Detect which cell encompasses the target text, then output its (X, Y) center coordinate. 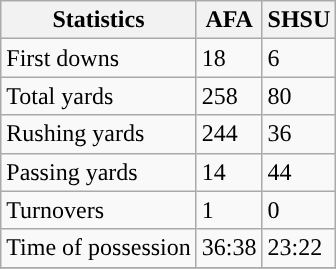
Rushing yards (99, 134)
First downs (99, 58)
6 (299, 58)
Time of possession (99, 248)
44 (299, 172)
23:22 (299, 248)
18 (229, 58)
36 (299, 134)
1 (229, 210)
Turnovers (99, 210)
Statistics (99, 20)
SHSU (299, 20)
0 (299, 210)
80 (299, 96)
14 (229, 172)
244 (229, 134)
36:38 (229, 248)
258 (229, 96)
Passing yards (99, 172)
AFA (229, 20)
Total yards (99, 96)
